Detect which cell encompasses the target text, then output its (X, Y) center coordinate. 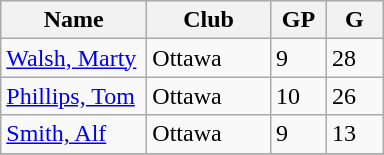
28 (354, 58)
GP (298, 20)
Club (209, 20)
26 (354, 96)
Phillips, Tom (74, 96)
10 (298, 96)
Smith, Alf (74, 134)
13 (354, 134)
Name (74, 20)
G (354, 20)
Walsh, Marty (74, 58)
